Pinpoint the cell where the given text exists, returning its (X, Y) midpoint coordinate. 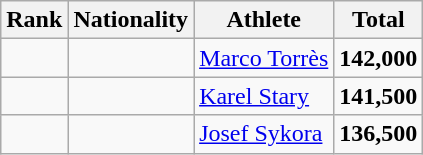
Josef Sykora (264, 134)
142,000 (378, 58)
Karel Stary (264, 96)
136,500 (378, 134)
141,500 (378, 96)
Total (378, 20)
Athlete (264, 20)
Nationality (131, 20)
Marco Torrès (264, 58)
Rank (34, 20)
